Search for the cell housing the specified text and yield its [x, y] center coordinate. 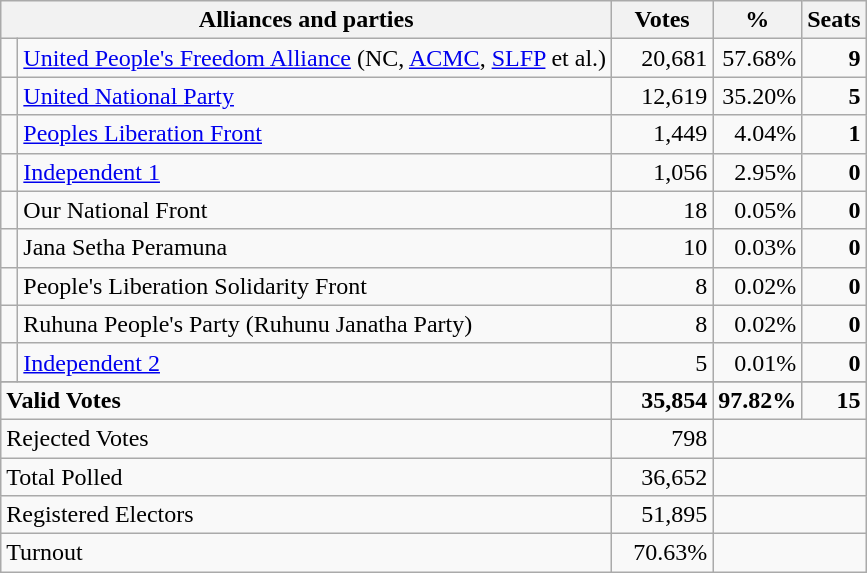
Turnout [306, 553]
798 [662, 438]
97.82% [758, 400]
Peoples Liberation Front [315, 134]
Independent 1 [315, 172]
0.03% [758, 248]
1 [834, 134]
15 [834, 400]
51,895 [662, 515]
Valid Votes [306, 400]
1,056 [662, 172]
Registered Electors [306, 515]
0.05% [758, 210]
4.04% [758, 134]
Votes [662, 20]
70.63% [662, 553]
9 [834, 58]
Rejected Votes [306, 438]
Total Polled [306, 477]
Independent 2 [315, 362]
United National Party [315, 96]
35,854 [662, 400]
Ruhuna People's Party (Ruhunu Janatha Party) [315, 324]
36,652 [662, 477]
United People's Freedom Alliance (NC, ACMC, SLFP et al.) [315, 58]
10 [662, 248]
Seats [834, 20]
People's Liberation Solidarity Front [315, 286]
18 [662, 210]
20,681 [662, 58]
35.20% [758, 96]
Alliances and parties [306, 20]
57.68% [758, 58]
Our National Front [315, 210]
0.01% [758, 362]
% [758, 20]
Jana Setha Peramuna [315, 248]
2.95% [758, 172]
1,449 [662, 134]
12,619 [662, 96]
